Extract the (X, Y) coordinate from the center of the cell holding the provided text.  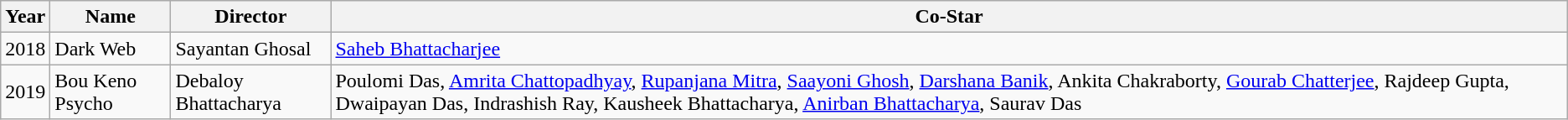
Saheb Bhattacharjee (949, 49)
Co-Star (949, 17)
Bou Keno Psycho (111, 92)
Dark Web (111, 49)
Sayantan Ghosal (251, 49)
2018 (25, 49)
Year (25, 17)
2019 (25, 92)
Name (111, 17)
Debaloy Bhattacharya (251, 92)
Director (251, 17)
